Return [x, y] of the center of cell containing provided text 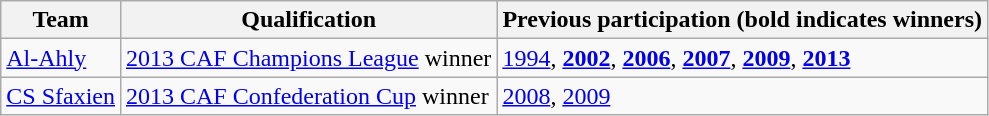
Al-Ahly [61, 58]
2013 CAF Champions League winner [308, 58]
1994, 2002, 2006, 2007, 2009, 2013 [742, 58]
CS Sfaxien [61, 96]
Previous participation (bold indicates winners) [742, 20]
2008, 2009 [742, 96]
Qualification [308, 20]
2013 CAF Confederation Cup winner [308, 96]
Team [61, 20]
